Return (x, y) of the center of cell containing provided text 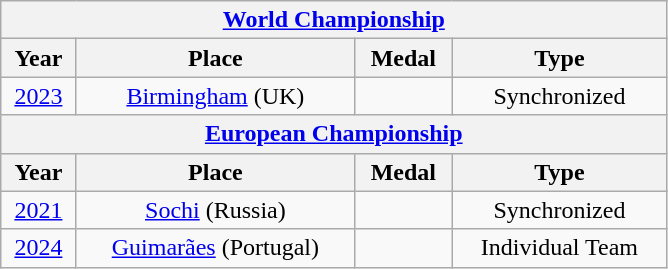
World Championship (334, 20)
Guimarães (Portugal) (216, 248)
2021 (38, 210)
2023 (38, 96)
Individual Team (560, 248)
Birmingham (UK) (216, 96)
Sochi (Russia) (216, 210)
2024 (38, 248)
European Championship (334, 134)
